Determine the [x, y] coordinate at the center of the cell enclosing the given text.  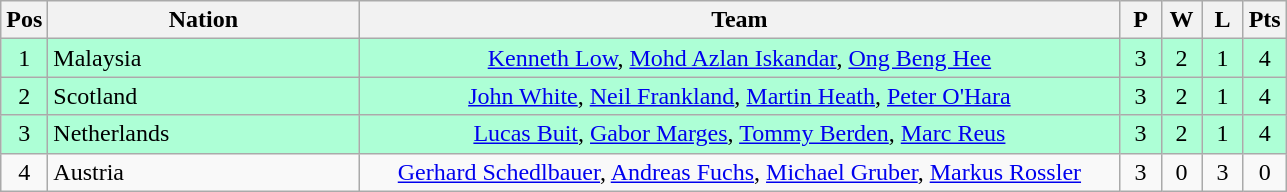
Nation [204, 20]
L [1222, 20]
Austria [204, 172]
Pos [24, 20]
Scotland [204, 96]
Malaysia [204, 58]
Pts [1264, 20]
John White, Neil Frankland, Martin Heath, Peter O'Hara [740, 96]
Kenneth Low, Mohd Azlan Iskandar, Ong Beng Hee [740, 58]
Netherlands [204, 134]
Team [740, 20]
W [1182, 20]
P [1140, 20]
Lucas Buit, Gabor Marges, Tommy Berden, Marc Reus [740, 134]
Gerhard Schedlbauer, Andreas Fuchs, Michael Gruber, Markus Rossler [740, 172]
